From the cell containing the given text, extract its center point as (x, y) coordinate. 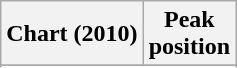
Peakposition (189, 34)
Chart (2010) (72, 34)
